Locate the cell with the specified text and output its [X, Y] center coordinate. 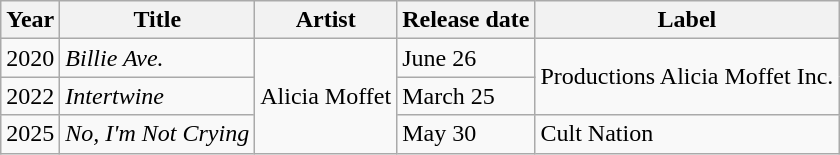
June 26 [466, 58]
Artist [326, 20]
Cult Nation [687, 134]
2022 [30, 96]
March 25 [466, 96]
Alicia Moffet [326, 96]
Year [30, 20]
Billie Ave. [158, 58]
2020 [30, 58]
No, I'm Not Crying [158, 134]
Release date [466, 20]
May 30 [466, 134]
2025 [30, 134]
Intertwine [158, 96]
Title [158, 20]
Productions Alicia Moffet Inc. [687, 77]
Label [687, 20]
